Output the [x, y] coordinate of the center of the cell containing the given text.  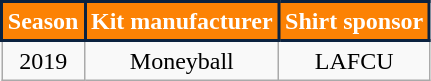
Season [44, 22]
2019 [44, 60]
Shirt sponsor [354, 22]
Kit manufacturer [182, 22]
LAFCU [354, 60]
Moneyball [182, 60]
